Search for the cell housing the specified text and yield its [X, Y] center coordinate. 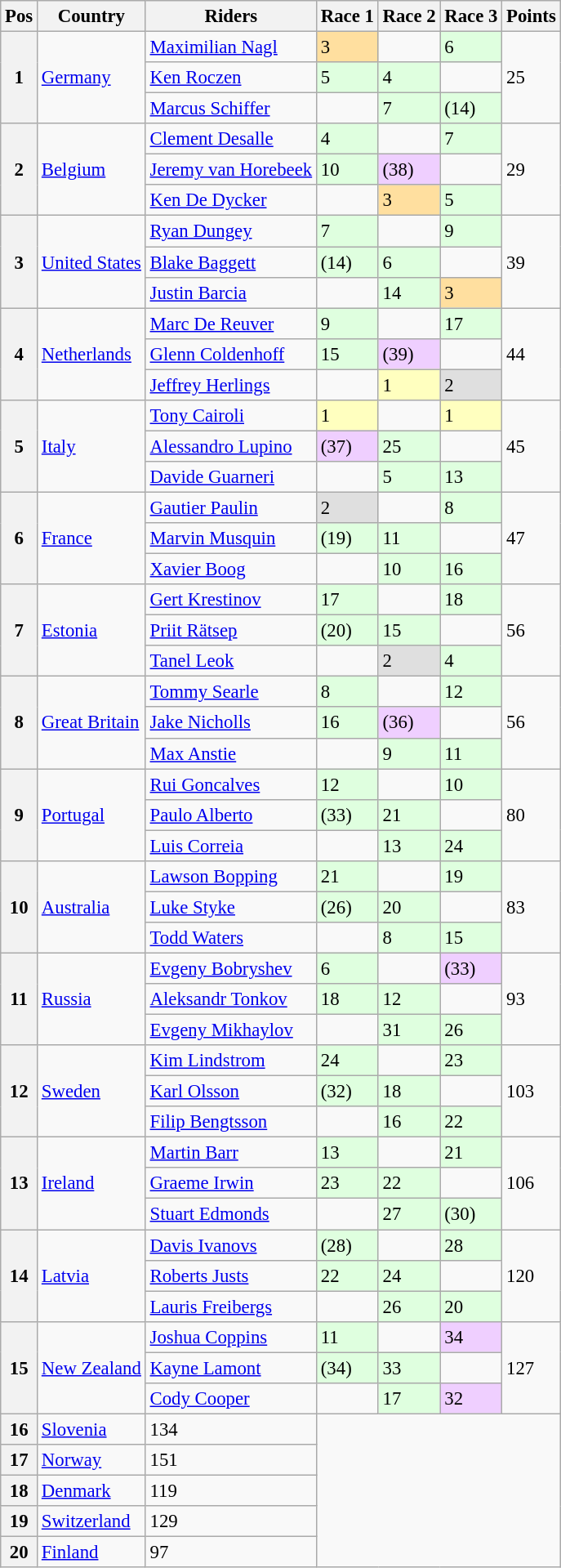
(34) [347, 1368]
France [91, 538]
Joshua Coppins [230, 1337]
Estonia [91, 631]
120 [531, 1276]
Paulo Alberto [230, 815]
Norway [91, 1460]
32 [471, 1399]
80 [531, 815]
Kim Lindstrom [230, 1061]
134 [230, 1429]
Clement Desalle [230, 139]
Slovenia [91, 1429]
Cody Cooper [230, 1399]
(26) [347, 907]
Marcus Schiffer [230, 109]
Davis Ivanovs [230, 1245]
Evgeny Mikhaylov [230, 1030]
129 [230, 1521]
Portugal [91, 815]
Alessandro Lupino [230, 446]
29 [531, 170]
Ken De Dycker [230, 200]
97 [230, 1552]
Rui Goncalves [230, 784]
Marvin Musquin [230, 538]
Race 3 [471, 16]
Jake Nicholls [230, 723]
(19) [347, 538]
Country [91, 16]
Martin Barr [230, 1153]
Marc De Reuver [230, 324]
47 [531, 538]
(28) [347, 1245]
Pos [20, 16]
Russia [91, 998]
93 [531, 998]
Race 1 [347, 16]
Blake Baggett [230, 262]
(39) [409, 354]
45 [531, 446]
Great Britain [91, 722]
Jeremy van Horebeek [230, 170]
39 [531, 261]
Jeffrey Herlings [230, 385]
(38) [409, 170]
27 [409, 1214]
Xavier Boog [230, 570]
New Zealand [91, 1368]
Maximilian Nagl [230, 47]
119 [230, 1490]
Denmark [91, 1490]
34 [471, 1337]
33 [409, 1368]
Tony Cairoli [230, 416]
Sweden [91, 1092]
Justin Barcia [230, 293]
Finland [91, 1552]
Glenn Coldenhoff [230, 354]
Belgium [91, 170]
Ken Roczen [230, 78]
(37) [347, 446]
Aleksandr Tonkov [230, 999]
Points [531, 16]
Davide Guarneri [230, 477]
Priit Rätsep [230, 631]
(30) [471, 1214]
44 [531, 355]
Todd Waters [230, 938]
Gautier Paulin [230, 507]
Australia [91, 907]
Tommy Searle [230, 692]
Riders [230, 16]
Switzerland [91, 1521]
Germany [91, 78]
Luis Correia [230, 846]
Kayne Lamont [230, 1368]
Ireland [91, 1183]
Stuart Edmonds [230, 1214]
31 [409, 1030]
Karl Olsson [230, 1092]
83 [531, 907]
Graeme Irwin [230, 1184]
106 [531, 1183]
Ryan Dungey [230, 231]
United States [91, 261]
127 [531, 1368]
Evgeny Bobryshev [230, 968]
Latvia [91, 1276]
Gert Krestinov [230, 600]
(20) [347, 631]
Lawson Bopping [230, 877]
Roberts Justs [230, 1275]
151 [230, 1460]
28 [471, 1245]
Luke Styke [230, 907]
Filip Bengtsson [230, 1122]
Italy [91, 446]
(36) [409, 723]
Race 2 [409, 16]
Max Anstie [230, 753]
103 [531, 1092]
Tanel Leok [230, 661]
Netherlands [91, 355]
(32) [347, 1092]
Lauris Freibergs [230, 1307]
